From the cell containing the given text, extract its center point as [x, y] coordinate. 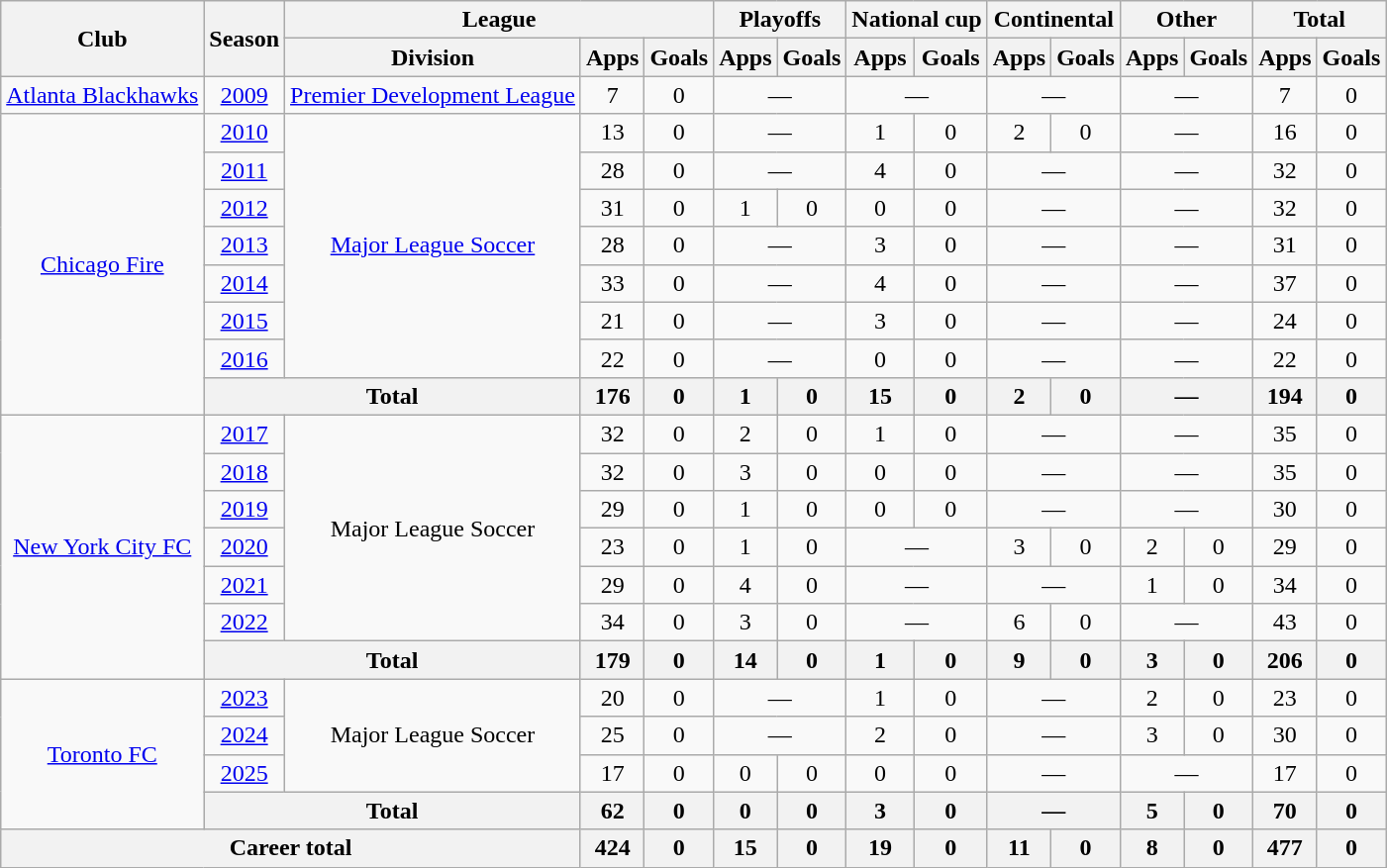
2023 [245, 698]
2011 [245, 170]
2014 [245, 283]
2015 [245, 321]
9 [1019, 660]
2021 [245, 585]
Continental [1053, 20]
2010 [245, 133]
19 [880, 848]
8 [1151, 848]
24 [1285, 321]
Toronto FC [103, 754]
2013 [245, 245]
Career total [291, 848]
2012 [245, 208]
Other [1186, 20]
37 [1285, 283]
20 [612, 698]
2020 [245, 547]
Division [434, 57]
477 [1285, 848]
21 [612, 321]
Club [103, 39]
2009 [245, 95]
62 [612, 811]
2025 [245, 773]
New York City FC [103, 546]
2019 [245, 510]
5 [1151, 811]
16 [1285, 133]
14 [745, 660]
2016 [245, 358]
League [499, 20]
2022 [245, 623]
National cup [917, 20]
Premier Development League [434, 95]
6 [1019, 623]
Playoffs [780, 20]
2024 [245, 735]
70 [1285, 811]
179 [612, 660]
Chicago Fire [103, 264]
25 [612, 735]
Atlanta Blackhawks [103, 95]
2018 [245, 472]
11 [1019, 848]
13 [612, 133]
176 [612, 396]
Season [245, 39]
424 [612, 848]
206 [1285, 660]
194 [1285, 396]
43 [1285, 623]
33 [612, 283]
2017 [245, 434]
